For the text-containing cell, return its midpoint in (x, y) coordinate format. 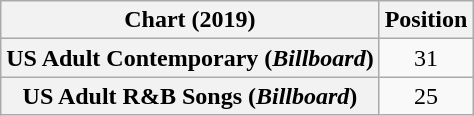
25 (426, 96)
US Adult Contemporary (Billboard) (190, 58)
31 (426, 58)
Position (426, 20)
US Adult R&B Songs (Billboard) (190, 96)
Chart (2019) (190, 20)
